Detect which cell encompasses the target text, then output its [X, Y] center coordinate. 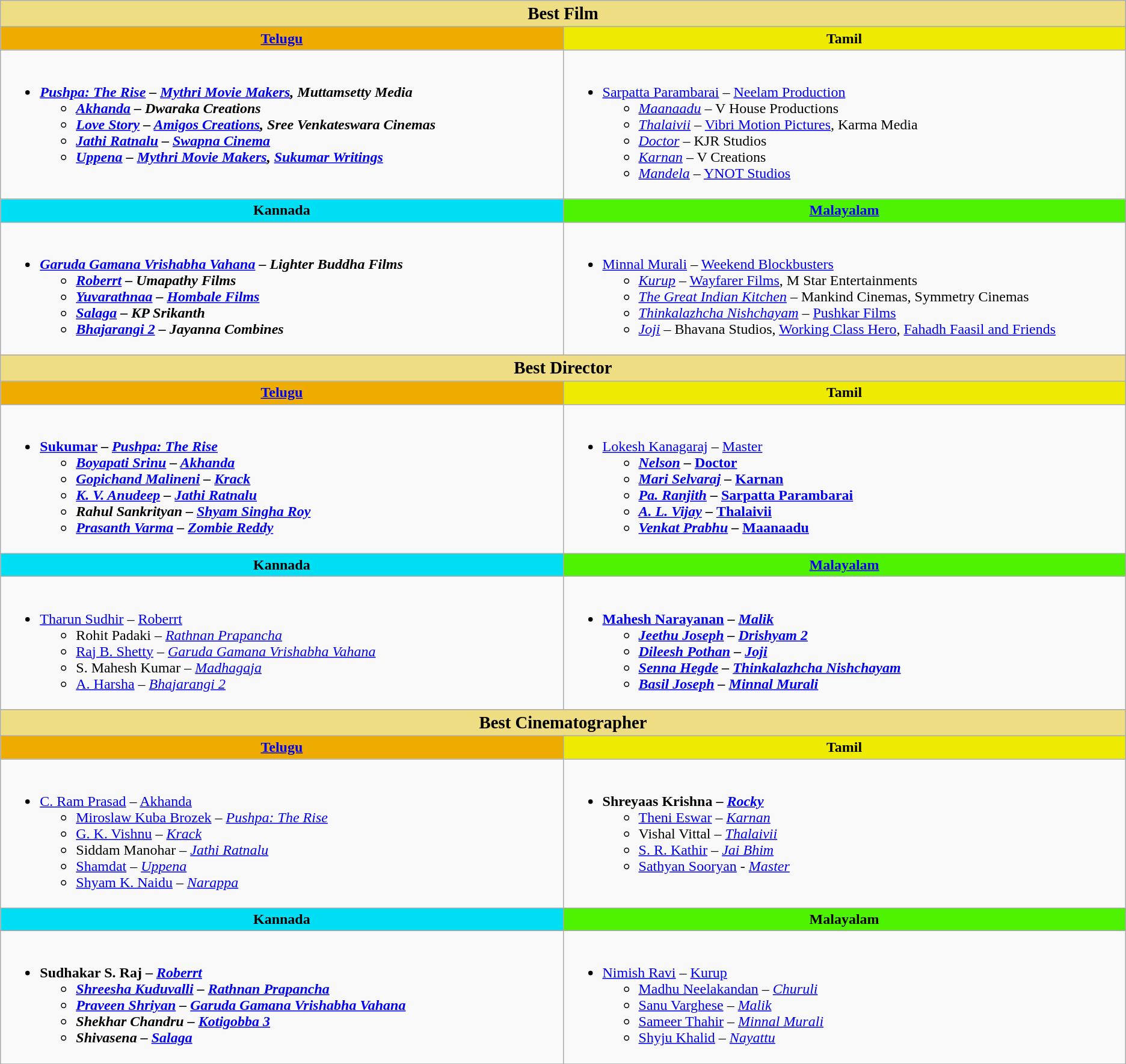
Best Cinematographer [563, 722]
Shreyaas Krishna – RockyTheni Eswar – KarnanVishal Vittal – ThalaiviiS. R. Kathir – Jai BhimSathyan Sooryan - Master [844, 834]
Lokesh Kanagaraj – MasterNelson – DoctorMari Selvaraj – KarnanPa. Ranjith – Sarpatta ParambaraiA. L. Vijay – ThalaiviiVenkat Prabhu – Maanaadu [844, 479]
Best Director [563, 368]
Mahesh Narayanan – MalikJeethu Joseph – Drishyam 2Dileesh Pothan – JojiSenna Hegde – Thinkalazhcha NishchayamBasil Joseph – Minnal Murali [844, 642]
Best Film [563, 14]
Nimish Ravi – KurupMadhu Neelakandan – ChuruliSanu Varghese – MalikSameer Thahir – Minnal MuraliShyju Khalid – Nayattu [844, 997]
